Identify which cell holds the provided text, then report its (X, Y) central coordinate. 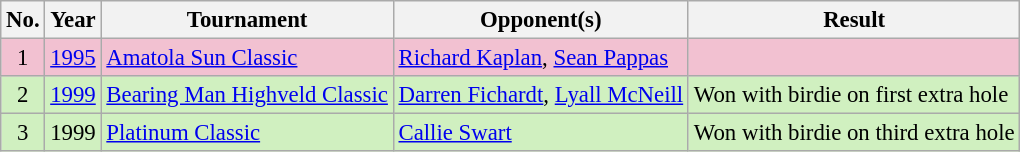
Callie Swart (540, 133)
1 (23, 58)
Won with birdie on third extra hole (854, 133)
Result (854, 20)
2 (23, 95)
Won with birdie on first extra hole (854, 95)
Year (73, 20)
Tournament (247, 20)
Richard Kaplan, Sean Pappas (540, 58)
Amatola Sun Classic (247, 58)
Opponent(s) (540, 20)
No. (23, 20)
1995 (73, 58)
Bearing Man Highveld Classic (247, 95)
Darren Fichardt, Lyall McNeill (540, 95)
Platinum Classic (247, 133)
3 (23, 133)
